For the text-containing cell, return its midpoint in [X, Y] coordinate format. 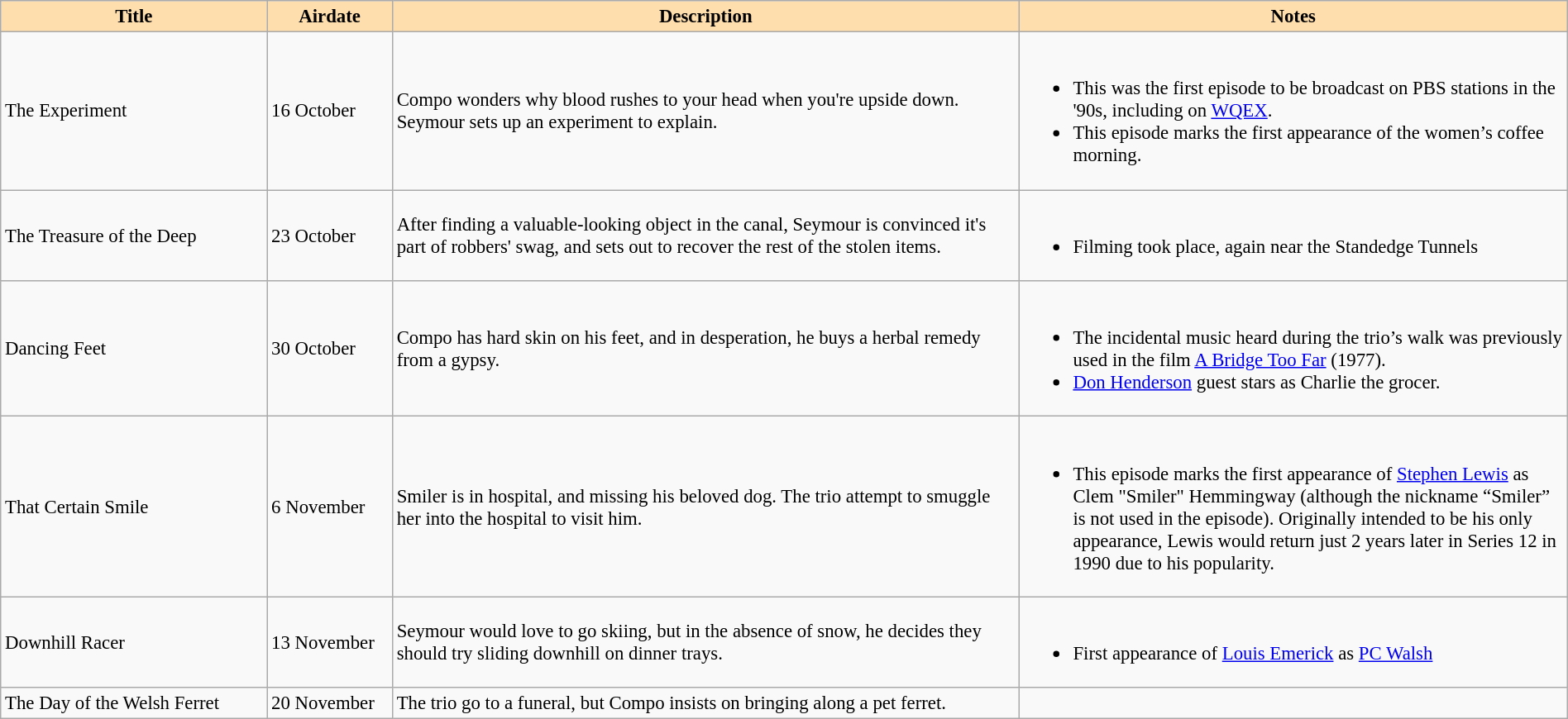
Downhill Racer [134, 642]
Airdate [330, 17]
Seymour would love to go skiing, but in the absence of snow, he decides they should try sliding downhill on dinner trays. [705, 642]
Dancing Feet [134, 349]
Notes [1293, 17]
Description [705, 17]
Title [134, 17]
Filming took place, again near the Standedge Tunnels [1293, 236]
13 November [330, 642]
The Day of the Welsh Ferret [134, 703]
23 October [330, 236]
Smiler is in hospital, and missing his beloved dog. The trio attempt to smuggle her into the hospital to visit him. [705, 507]
The Experiment [134, 111]
The trio go to a funeral, but Compo insists on bringing along a pet ferret. [705, 703]
Compo has hard skin on his feet, and in desperation, he buys a herbal remedy from a gypsy. [705, 349]
20 November [330, 703]
First appearance of Louis Emerick as PC Walsh [1293, 642]
30 October [330, 349]
Compo wonders why blood rushes to your head when you're upside down. Seymour sets up an experiment to explain. [705, 111]
16 October [330, 111]
The Treasure of the Deep [134, 236]
That Certain Smile [134, 507]
6 November [330, 507]
